Return the (x, y) coordinate for the center point of the cell that contains the specified text.  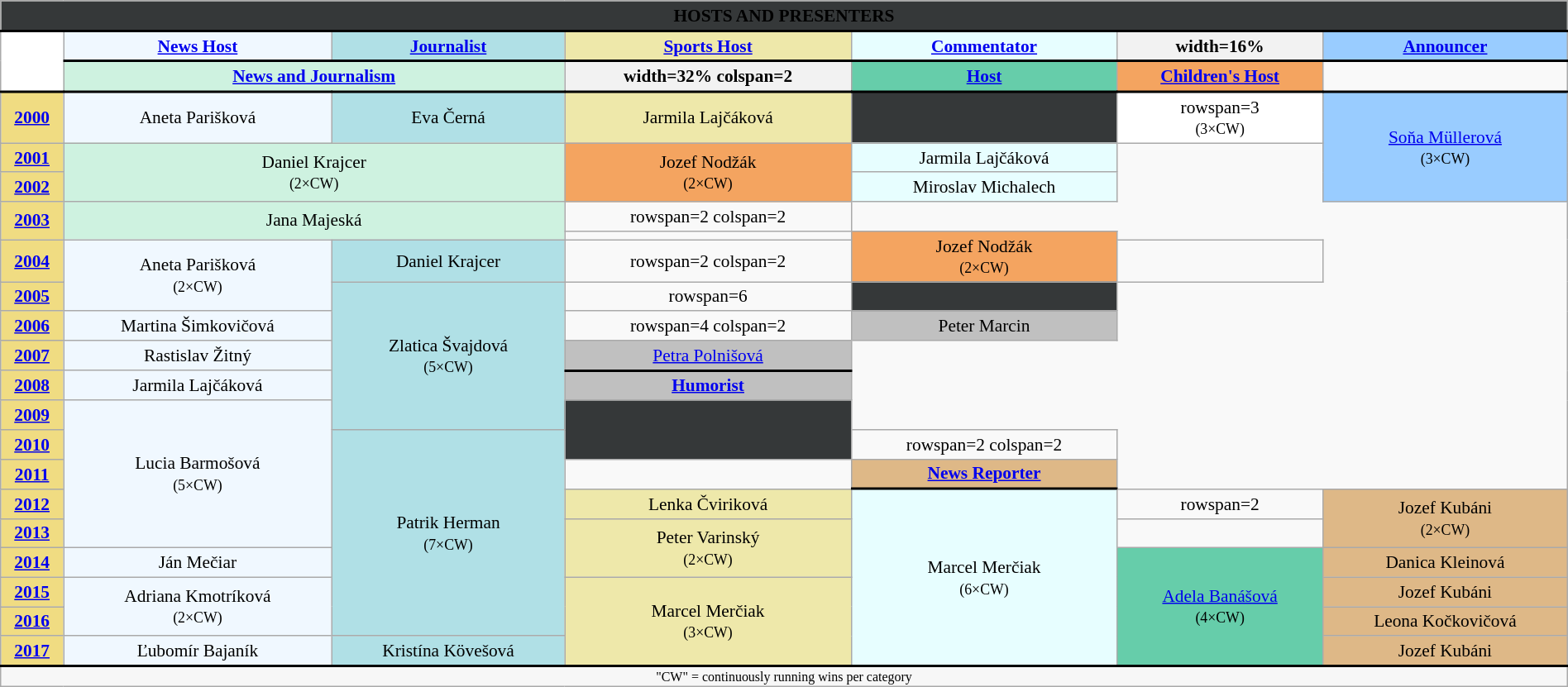
Kristína Kövešová (448, 651)
Daniel Krajcer (448, 261)
Jana Majeská (314, 221)
2006 (32, 326)
2002 (32, 188)
Martina Šimkovičová (198, 326)
Lucia Barmošová (5×CW) (198, 474)
Announcer (1446, 46)
2011 (32, 474)
rowspan=3 (3×CW) (1221, 117)
Lenka Čviriková (708, 504)
Ľubomír Bajaník (198, 651)
HOSTS AND PRESENTERS (784, 16)
2008 (32, 385)
2010 (32, 445)
2001 (32, 158)
2013 (32, 533)
Sports Host (708, 46)
Journalist (448, 46)
2012 (32, 504)
Zlatica Švajdová (5×CW) (448, 355)
Eva Černá (448, 117)
Miroslav Michalech (984, 188)
rowspan=6 (708, 297)
2009 (32, 415)
"CW" = continuously running wins per category (784, 676)
News Reporter (984, 474)
Adriana Kmotríková (2×CW) (198, 607)
Children's Host (1221, 76)
2015 (32, 592)
width=32% colspan=2 (708, 76)
Jozef Kubáni (2×CW) (1446, 519)
Rastislav Žitný (198, 355)
Patrik Herman (7×CW) (448, 532)
2007 (32, 355)
rowspan=4 colspan=2 (708, 326)
Aneta Parišková (2×CW) (198, 276)
Marcel Merčiak (3×CW) (708, 622)
2003 (32, 221)
Peter Marcin (984, 326)
Aneta Parišková (198, 117)
2005 (32, 297)
2016 (32, 622)
Leona Kočkovičová (1446, 622)
2017 (32, 651)
News and Journalism (314, 76)
2004 (32, 261)
Commentator (984, 46)
Humorist (708, 385)
Petra Polnišová (708, 355)
Daniel Krajcer (2×CW) (314, 172)
Host (984, 76)
Soňa Müllerová (3×CW) (1446, 147)
News Host (198, 46)
width=16% (1221, 46)
Marcel Merčiak (6×CW) (984, 578)
Danica Kleinová (1446, 563)
Peter Varinský (2×CW) (708, 547)
2014 (32, 563)
2000 (32, 117)
Adela Banášová (4×CW) (1221, 607)
rowspan=2 (1221, 504)
Ján Mečiar (198, 563)
